For the text-containing cell, return its midpoint in (X, Y) coordinate format. 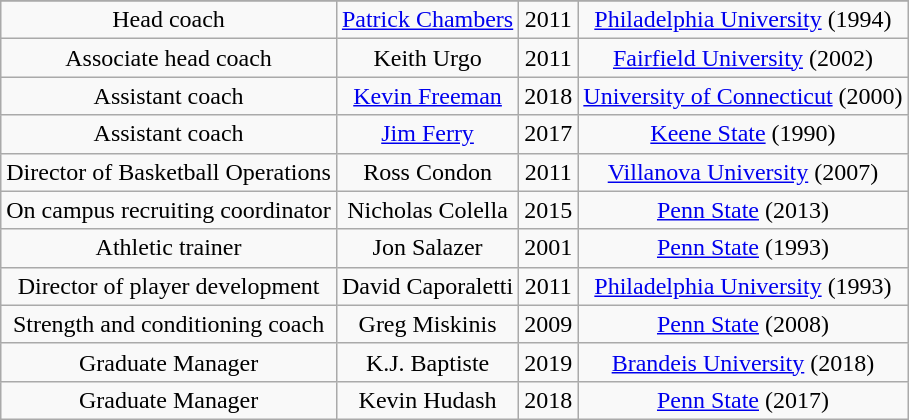
2017 (548, 134)
Penn State (1993) (743, 248)
2019 (548, 362)
Keith Urgo (427, 58)
Penn State (2017) (743, 400)
Jim Ferry (427, 134)
University of Connecticut (2000) (743, 96)
Philadelphia University (1994) (743, 20)
Ross Condon (427, 172)
Villanova University (2007) (743, 172)
K.J. Baptiste (427, 362)
Keene State (1990) (743, 134)
Athletic trainer (169, 248)
Strength and conditioning coach (169, 324)
Penn State (2013) (743, 210)
Director of player development (169, 286)
Jon Salazer (427, 248)
Director of Basketball Operations (169, 172)
Patrick Chambers (427, 20)
Brandeis University (2018) (743, 362)
2001 (548, 248)
On campus recruiting coordinator (169, 210)
2015 (548, 210)
Nicholas Colella (427, 210)
Fairfield University (2002) (743, 58)
Greg Miskinis (427, 324)
2009 (548, 324)
David Caporaletti (427, 286)
Head coach (169, 20)
Associate head coach (169, 58)
Kevin Hudash (427, 400)
Penn State (2008) (743, 324)
Philadelphia University (1993) (743, 286)
Kevin Freeman (427, 96)
